Return (x, y) of the center of cell containing provided text 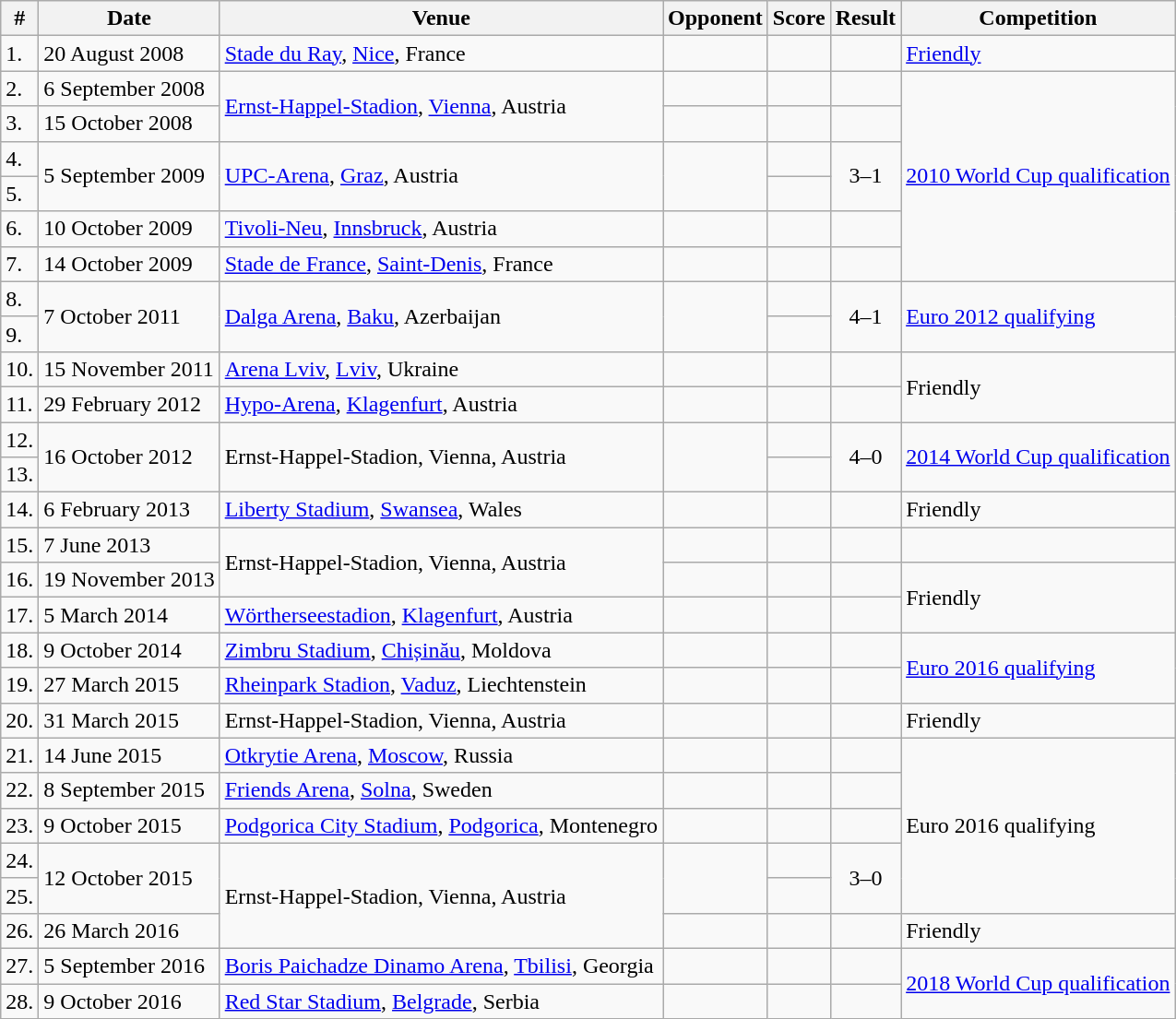
29 February 2012 (129, 404)
Date (129, 18)
14 October 2009 (129, 264)
6 September 2008 (129, 89)
Dalga Arena, Baku, Azerbaijan (441, 316)
Zimbru Stadium, Chișinău, Moldova (441, 650)
2018 World Cup qualification (1039, 983)
14. (20, 510)
3–1 (865, 176)
10 October 2009 (129, 229)
# (20, 18)
5 September 2016 (129, 966)
Podgorica City Stadium, Podgorica, Montenegro (441, 825)
Liberty Stadium, Swansea, Wales (441, 510)
24. (20, 860)
Stade de France, Saint-Denis, France (441, 264)
5 September 2009 (129, 176)
Euro 2012 qualifying (1039, 316)
Wörtherseestadion, Klagenfurt, Austria (441, 615)
15. (20, 545)
13. (20, 475)
4–0 (865, 457)
7 June 2013 (129, 545)
Stade du Ray, Nice, France (441, 53)
4. (20, 159)
Competition (1039, 18)
5 March 2014 (129, 615)
11. (20, 404)
Friends Arena, Solna, Sweden (441, 790)
16. (20, 580)
Hypo-Arena, Klagenfurt, Austria (441, 404)
15 November 2011 (129, 369)
27 March 2015 (129, 685)
21. (20, 755)
5. (20, 194)
28. (20, 1001)
27. (20, 966)
1. (20, 53)
9. (20, 334)
Result (865, 18)
16 October 2012 (129, 457)
Venue (441, 18)
20 August 2008 (129, 53)
Opponent (716, 18)
31 March 2015 (129, 720)
15 October 2008 (129, 124)
26 March 2016 (129, 930)
7 October 2011 (129, 316)
26. (20, 930)
9 October 2014 (129, 650)
12 October 2015 (129, 878)
Tivoli-Neu, Innsbruck, Austria (441, 229)
18. (20, 650)
7. (20, 264)
25. (20, 895)
2010 World Cup qualification (1039, 176)
14 June 2015 (129, 755)
9 October 2016 (129, 1001)
9 October 2015 (129, 825)
Boris Paichadze Dinamo Arena, Tbilisi, Georgia (441, 966)
6 February 2013 (129, 510)
17. (20, 615)
23. (20, 825)
Arena Lviv, Lviv, Ukraine (441, 369)
Score (799, 18)
6. (20, 229)
3. (20, 124)
12. (20, 440)
8. (20, 299)
22. (20, 790)
Otkrytie Arena, Moscow, Russia (441, 755)
3–0 (865, 878)
2. (20, 89)
4–1 (865, 316)
19 November 2013 (129, 580)
Red Star Stadium, Belgrade, Serbia (441, 1001)
2014 World Cup qualification (1039, 457)
20. (20, 720)
19. (20, 685)
UPC-Arena, Graz, Austria (441, 176)
Rheinpark Stadion, Vaduz, Liechtenstein (441, 685)
10. (20, 369)
8 September 2015 (129, 790)
